Return [X, Y] of the center of cell containing provided text 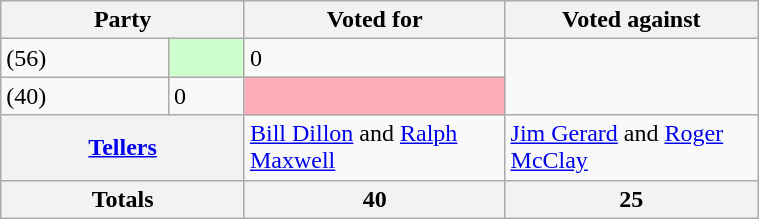
40 [374, 199]
25 [632, 199]
(56) [85, 58]
Totals [123, 199]
(40) [85, 96]
Party [123, 20]
Jim Gerard and Roger McClay [632, 148]
Voted for [374, 20]
Bill Dillon and Ralph Maxwell [374, 148]
Voted against [632, 20]
Tellers [123, 148]
